Output the [X, Y] coordinate of the center of the cell containing the given text.  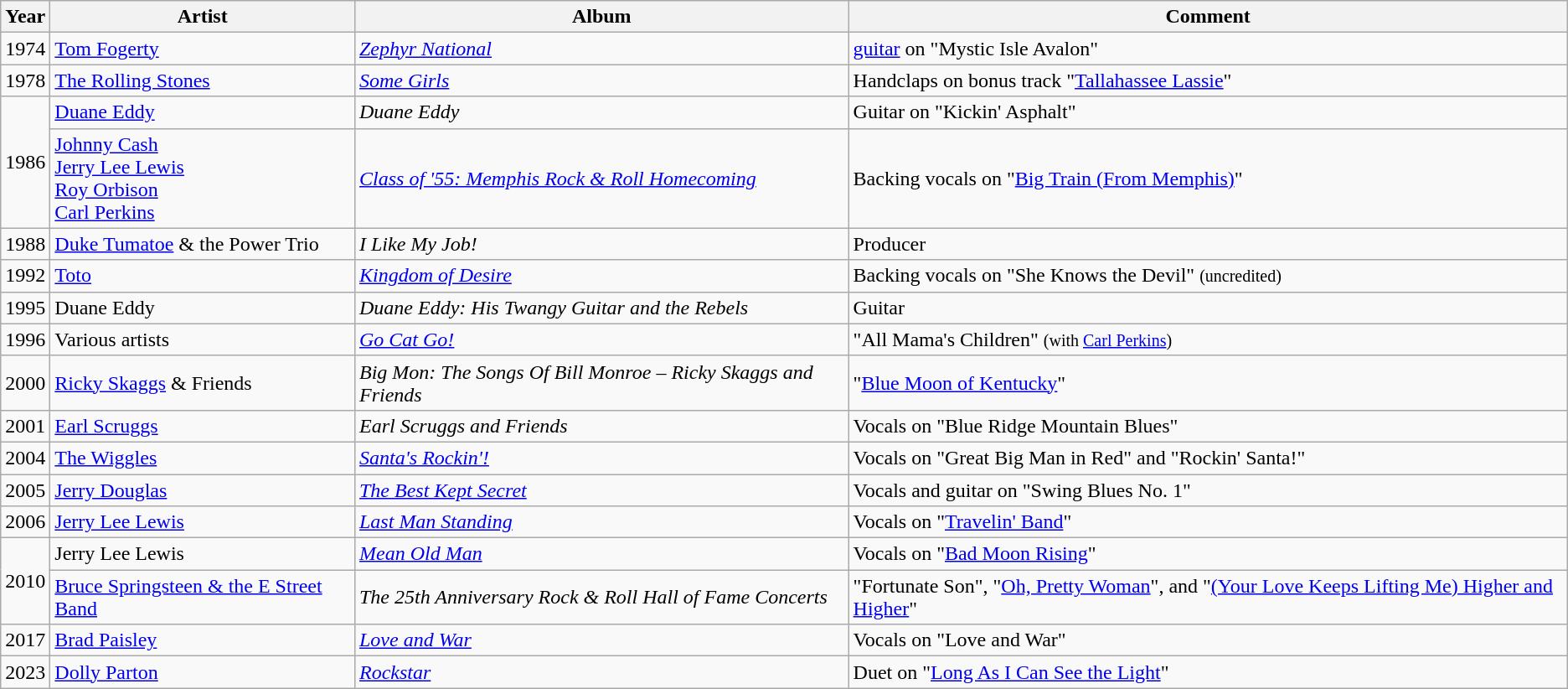
The 25th Anniversary Rock & Roll Hall of Fame Concerts [601, 597]
Kingdom of Desire [601, 276]
Album [601, 17]
Go Cat Go! [601, 339]
2001 [25, 426]
2017 [25, 640]
Duane Eddy: His Twangy Guitar and the Rebels [601, 308]
Earl Scruggs [203, 426]
Vocals and guitar on "Swing Blues No. 1" [1208, 490]
2005 [25, 490]
Backing vocals on "Big Train (From Memphis)" [1208, 178]
Guitar [1208, 308]
The Wiggles [203, 458]
Rockstar [601, 672]
The Best Kept Secret [601, 490]
Earl Scruggs and Friends [601, 426]
Producer [1208, 244]
2023 [25, 672]
Handclaps on bonus track "Tallahassee Lassie" [1208, 80]
Tom Fogerty [203, 49]
Year [25, 17]
Artist [203, 17]
Big Mon: The Songs Of Bill Monroe – Ricky Skaggs and Friends [601, 382]
Duke Tumatoe & the Power Trio [203, 244]
Vocals on "Great Big Man in Red" and "Rockin' Santa!" [1208, 458]
1974 [25, 49]
2006 [25, 522]
Comment [1208, 17]
1988 [25, 244]
1995 [25, 308]
1996 [25, 339]
Various artists [203, 339]
1978 [25, 80]
1986 [25, 163]
2000 [25, 382]
Jerry Douglas [203, 490]
I Like My Job! [601, 244]
Ricky Skaggs & Friends [203, 382]
The Rolling Stones [203, 80]
Vocals on "Travelin' Band" [1208, 522]
Toto [203, 276]
Vocals on "Bad Moon Rising" [1208, 554]
Guitar on "Kickin' Asphalt" [1208, 112]
Love and War [601, 640]
Brad Paisley [203, 640]
Santa's Rockin'! [601, 458]
Zephyr National [601, 49]
Backing vocals on "She Knows the Devil" (uncredited) [1208, 276]
guitar on "Mystic Isle Avalon" [1208, 49]
2010 [25, 582]
Vocals on "Blue Ridge Mountain Blues" [1208, 426]
Mean Old Man [601, 554]
"Fortunate Son", "Oh, Pretty Woman", and "(Your Love Keeps Lifting Me) Higher and Higher" [1208, 597]
Duet on "Long As I Can See the Light" [1208, 672]
"Blue Moon of Kentucky" [1208, 382]
Some Girls [601, 80]
Johnny CashJerry Lee LewisRoy OrbisonCarl Perkins [203, 178]
Vocals on "Love and War" [1208, 640]
Last Man Standing [601, 522]
Class of '55: Memphis Rock & Roll Homecoming [601, 178]
"All Mama's Children" (with Carl Perkins) [1208, 339]
Dolly Parton [203, 672]
1992 [25, 276]
2004 [25, 458]
Bruce Springsteen & the E Street Band [203, 597]
